Extract the [X, Y] coordinate from the center of the cell holding the provided text.  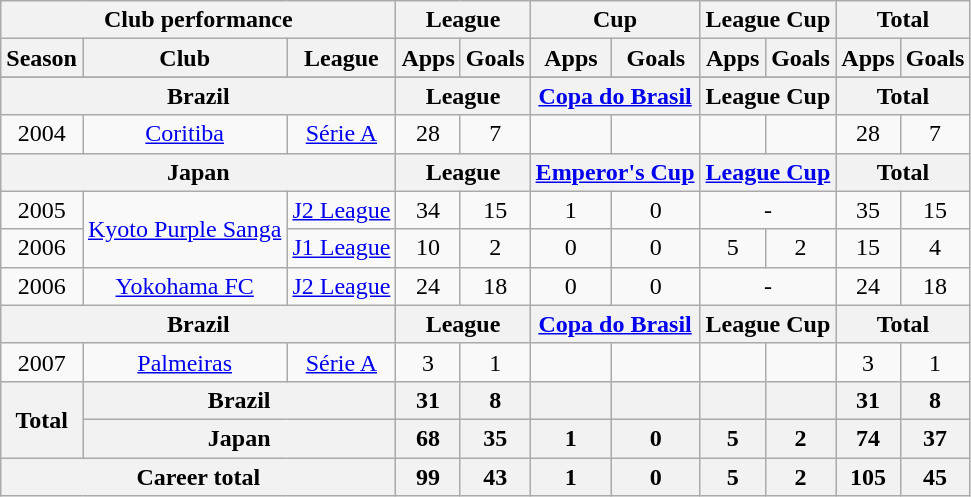
Career total [198, 477]
Cup [615, 20]
10 [428, 248]
74 [868, 438]
Club [184, 58]
J1 League [342, 248]
Club performance [198, 20]
2005 [42, 210]
Palmeiras [184, 362]
Yokohama FC [184, 286]
2007 [42, 362]
68 [428, 438]
34 [428, 210]
Season [42, 58]
Coritiba [184, 134]
45 [935, 477]
4 [935, 248]
Kyoto Purple Sanga [184, 229]
Emperor's Cup [615, 172]
37 [935, 438]
99 [428, 477]
43 [495, 477]
2004 [42, 134]
105 [868, 477]
